Pinpoint the cell where the given text exists, returning its (x, y) midpoint coordinate. 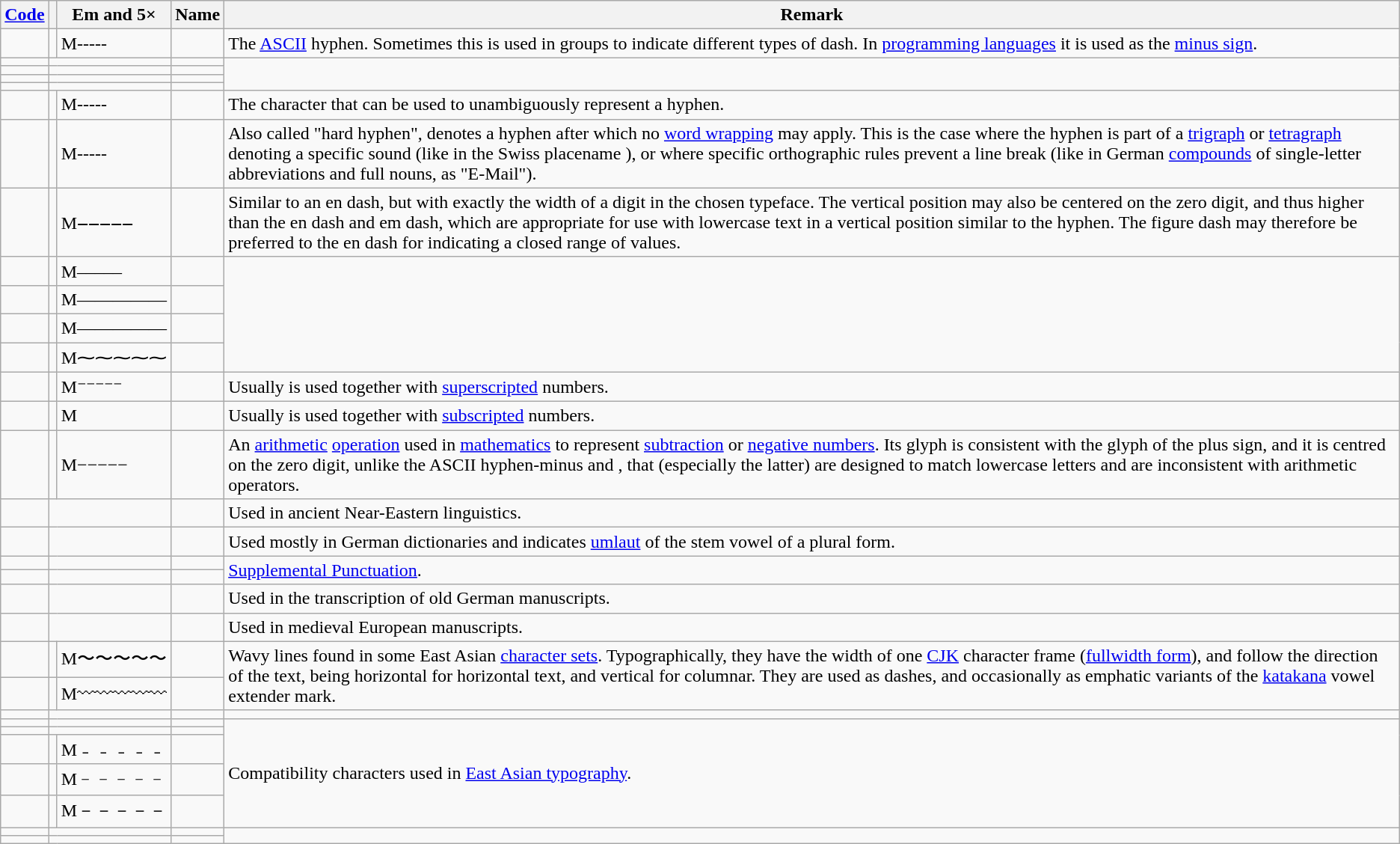
M﹣﹣﹣﹣﹣ (114, 780)
Em and 5× (114, 15)
Usually is used together with subscripted numbers. (812, 416)
Code (25, 15)
Used in ancient Near-Eastern linguistics. (812, 513)
M (114, 416)
The character that can be used to unambiguously represent a hyphen. (812, 105)
M－－－－－ (114, 811)
M————— (114, 299)
Remark (812, 15)
Used in the transcription of old German manuscripts. (812, 599)
Used mostly in German dictionaries and indicates umlaut of the stem vowel of a plural form. (812, 542)
Name (197, 15)
M――――― (114, 328)
M‐‐‐‐‐ (114, 105)
M----- (114, 43)
Supplemental Punctuation. (812, 570)
M−−−−− (114, 465)
M⁻⁻⁻⁻⁻ (114, 387)
The ASCII hyphen. Sometimes this is used in groups to indicate different types of dash. In programming languages it is used as the minus sign. (812, 43)
Used in medieval European manuscripts. (812, 627)
Compatibility characters used in East Asian typography. (812, 772)
M﹘﹘﹘﹘﹘ (114, 749)
M〜〜〜〜〜 (114, 660)
M‑‑‑‑‑ (114, 153)
M‒‒‒‒‒ (114, 222)
M〰〰〰〰〰 (114, 694)
M⁓⁓⁓⁓⁓ (114, 358)
Usually is used together with superscripted numbers. (812, 387)
M––––– (114, 271)
